Return (x, y) of the center of cell containing provided text 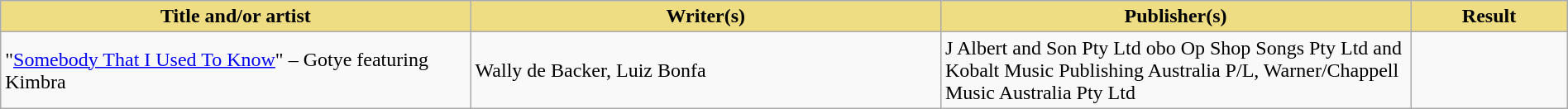
Wally de Backer, Luiz Bonfa (705, 70)
"Somebody That I Used To Know" – Gotye featuring Kimbra (236, 70)
Writer(s) (705, 17)
Result (1489, 17)
Title and/or artist (236, 17)
Publisher(s) (1175, 17)
J Albert and Son Pty Ltd obo Op Shop Songs Pty Ltd and Kobalt Music Publishing Australia P/L, Warner/Chappell Music Australia Pty Ltd (1175, 70)
